Provide the (X, Y) coordinate of the cell's center where the given text is located.  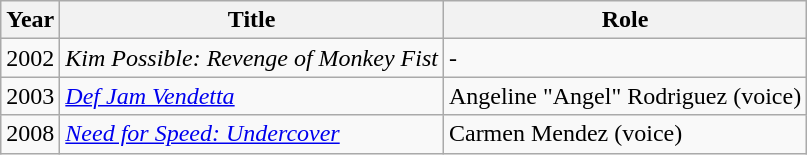
2008 (30, 134)
Def Jam Vendetta (252, 96)
Kim Possible: Revenge of Monkey Fist (252, 58)
Carmen Mendez (voice) (624, 134)
Title (252, 20)
2003 (30, 96)
2002 (30, 58)
- (624, 58)
Year (30, 20)
Role (624, 20)
Angeline "Angel" Rodriguez (voice) (624, 96)
Need for Speed: Undercover (252, 134)
